Pinpoint the cell where the given text exists, returning its (X, Y) midpoint coordinate. 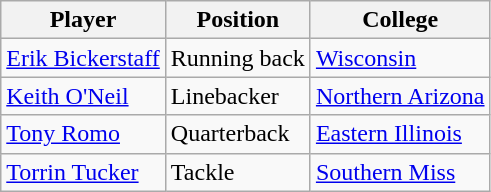
Quarterback (238, 134)
Keith O'Neil (84, 96)
Tackle (238, 172)
Tony Romo (84, 134)
College (400, 20)
Linebacker (238, 96)
Northern Arizona (400, 96)
Torrin Tucker (84, 172)
Player (84, 20)
Southern Miss (400, 172)
Erik Bickerstaff (84, 58)
Wisconsin (400, 58)
Running back (238, 58)
Position (238, 20)
Eastern Illinois (400, 134)
